Locate the cell with the specified text and output its [x, y] center coordinate. 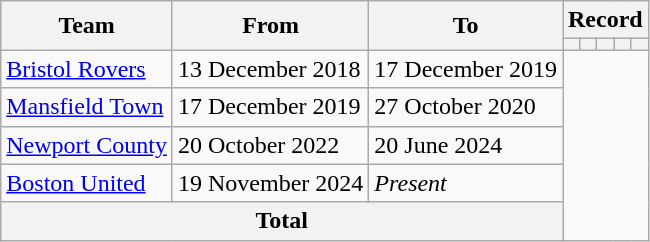
27 October 2020 [466, 107]
To [466, 26]
Newport County [87, 145]
From [270, 26]
Record [605, 20]
Boston United [87, 183]
Present [466, 183]
Bristol Rovers [87, 69]
Total [282, 221]
Mansfield Town [87, 107]
20 June 2024 [466, 145]
Team [87, 26]
20 October 2022 [270, 145]
13 December 2018 [270, 69]
19 November 2024 [270, 183]
